Return the [X, Y] coordinate for the center point of the cell that contains the specified text.  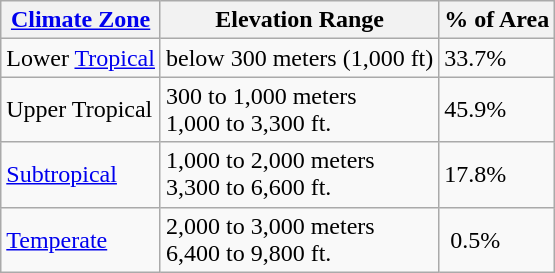
17.8% [497, 174]
300 to 1,000 meters1,000 to 3,300 ft. [299, 110]
1,000 to 2,000 meters3,300 to 6,600 ft. [299, 174]
Temperate [81, 240]
45.9% [497, 110]
2,000 to 3,000 meters6,400 to 9,800 ft. [299, 240]
% of Area [497, 20]
Subtropical [81, 174]
Climate Zone [81, 20]
Lower Tropical [81, 58]
Upper Tropical [81, 110]
below 300 meters (1,000 ft) [299, 58]
Elevation Range [299, 20]
33.7% [497, 58]
0.5% [497, 240]
